Detect which cell encompasses the target text, then output its (X, Y) center coordinate. 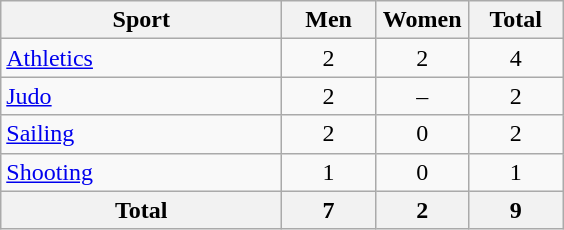
4 (516, 58)
Judo (142, 96)
9 (516, 210)
7 (329, 210)
Athletics (142, 58)
Men (329, 20)
Sailing (142, 134)
Shooting (142, 172)
Women (422, 20)
– (422, 96)
Sport (142, 20)
